Determine the [X, Y] coordinate at the center of the cell enclosing the given text.  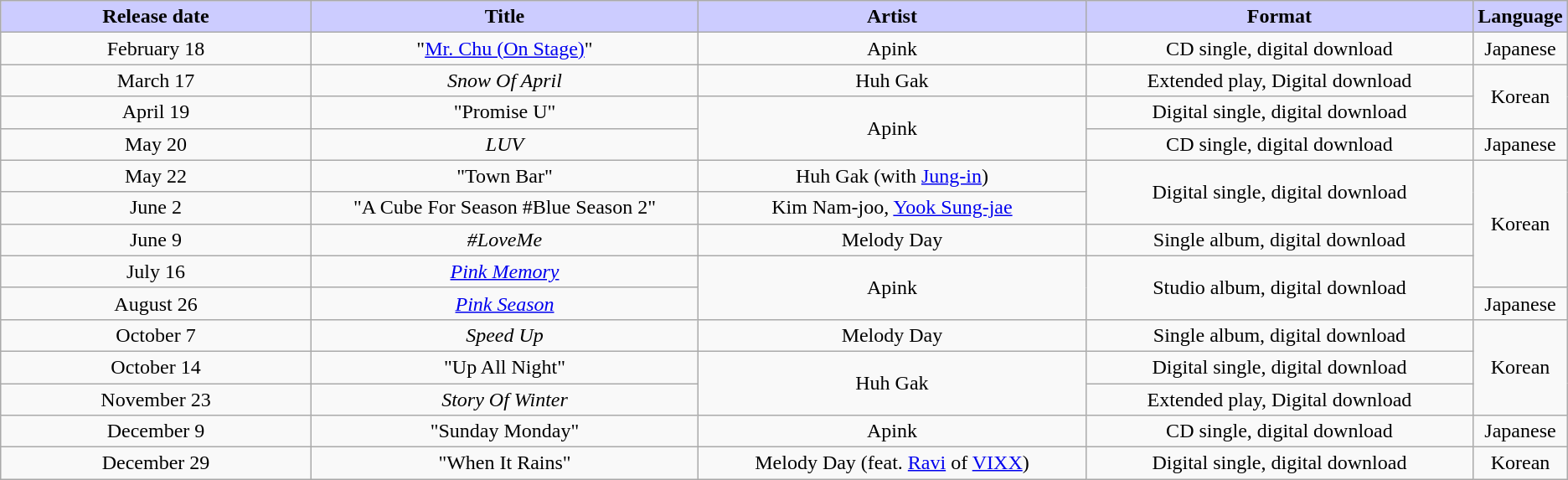
"Mr. Chu (On Stage)" [504, 49]
Studio album, digital download [1280, 287]
Huh Gak (with Jung-in) [892, 176]
April 19 [156, 112]
Artist [892, 17]
#LoveMe [504, 240]
Story Of Winter [504, 400]
"When It Rains" [504, 463]
May 20 [156, 144]
Kim Nam-joo, Yook Sung-jae [892, 208]
"A Cube For Season #Blue Season 2" [504, 208]
Speed Up [504, 335]
Language [1520, 17]
August 26 [156, 303]
Title [504, 17]
"Sunday Monday" [504, 431]
Snow Of April [504, 80]
July 16 [156, 271]
"Promise U" [504, 112]
March 17 [156, 80]
Format [1280, 17]
May 22 [156, 176]
October 14 [156, 367]
"Town Bar" [504, 176]
"Up All Night" [504, 367]
LUV [504, 144]
Pink Season [504, 303]
December 9 [156, 431]
June 9 [156, 240]
October 7 [156, 335]
December 29 [156, 463]
November 23 [156, 400]
June 2 [156, 208]
February 18 [156, 49]
Melody Day (feat. Ravi of VIXX) [892, 463]
Pink Memory [504, 271]
Release date [156, 17]
